Search for the cell housing the specified text and yield its [x, y] center coordinate. 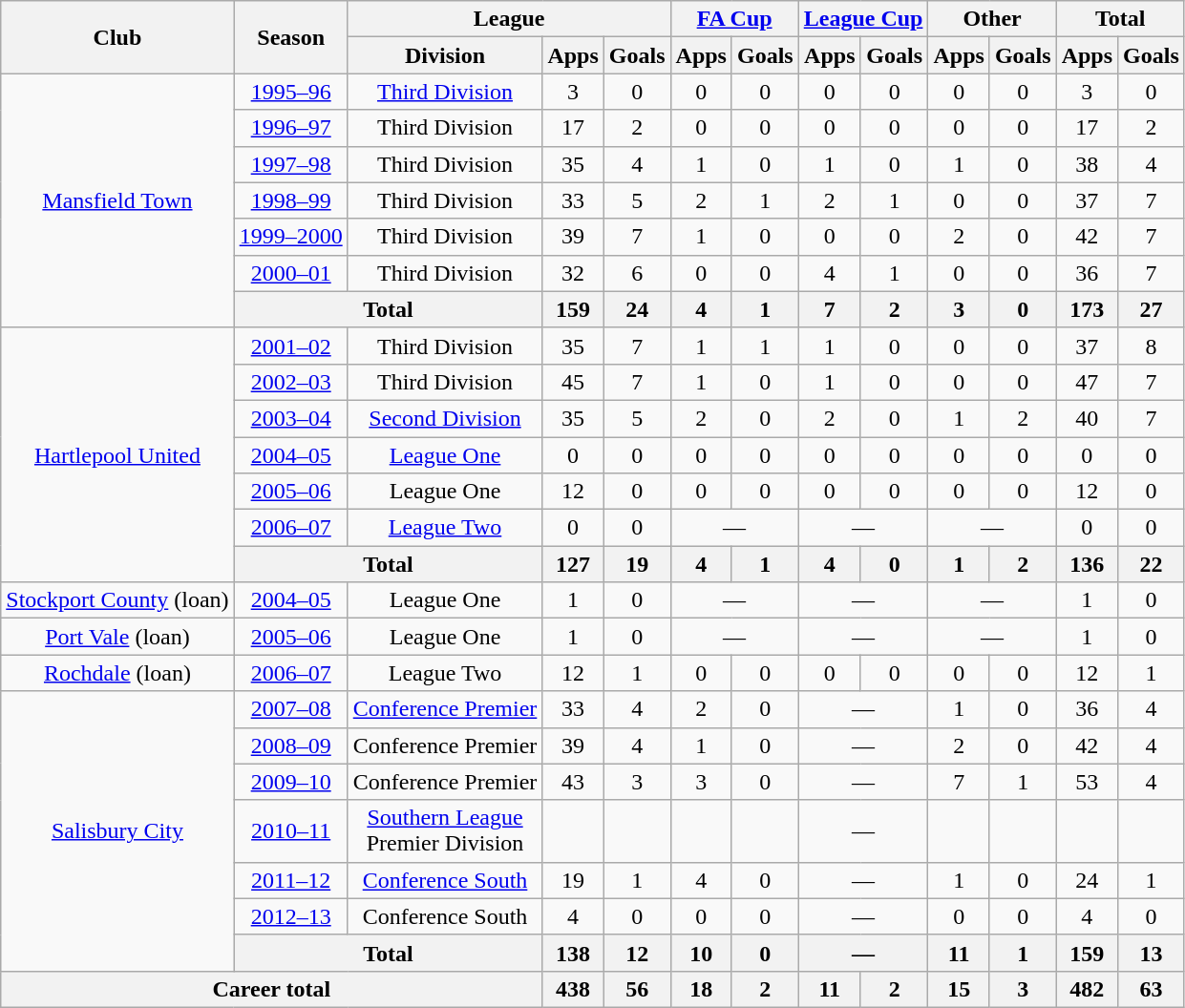
173 [1087, 309]
League Cup [863, 19]
53 [1087, 782]
136 [1087, 564]
43 [573, 782]
Salisbury City [117, 830]
2000–01 [290, 273]
15 [959, 989]
2008–09 [290, 745]
2011–12 [290, 880]
League [509, 19]
32 [573, 273]
1997–98 [290, 164]
40 [1087, 418]
2001–02 [290, 346]
Division [445, 55]
45 [573, 382]
Rochdale (loan) [117, 673]
10 [701, 953]
Club [117, 37]
Stockport County (loan) [117, 600]
1998–99 [290, 200]
2007–08 [290, 709]
138 [573, 953]
8 [1152, 346]
2010–11 [290, 830]
FA Cup [734, 19]
2009–10 [290, 782]
63 [1152, 989]
Second Division [445, 418]
1999–2000 [290, 237]
Hartlepool United [117, 454]
Other [992, 19]
13 [1152, 953]
Port Vale (loan) [117, 637]
438 [573, 989]
2002–03 [290, 382]
22 [1152, 564]
1995–96 [290, 92]
1996–97 [290, 128]
482 [1087, 989]
18 [701, 989]
127 [573, 564]
2003–04 [290, 418]
38 [1087, 164]
Mansfield Town [117, 200]
Southern LeaguePremier Division [445, 830]
27 [1152, 309]
Career total [271, 989]
2012–13 [290, 916]
Season [290, 37]
56 [637, 989]
6 [637, 273]
47 [1087, 382]
